Find where the given text appears and provide that cell's center as [X, Y] coordinate. 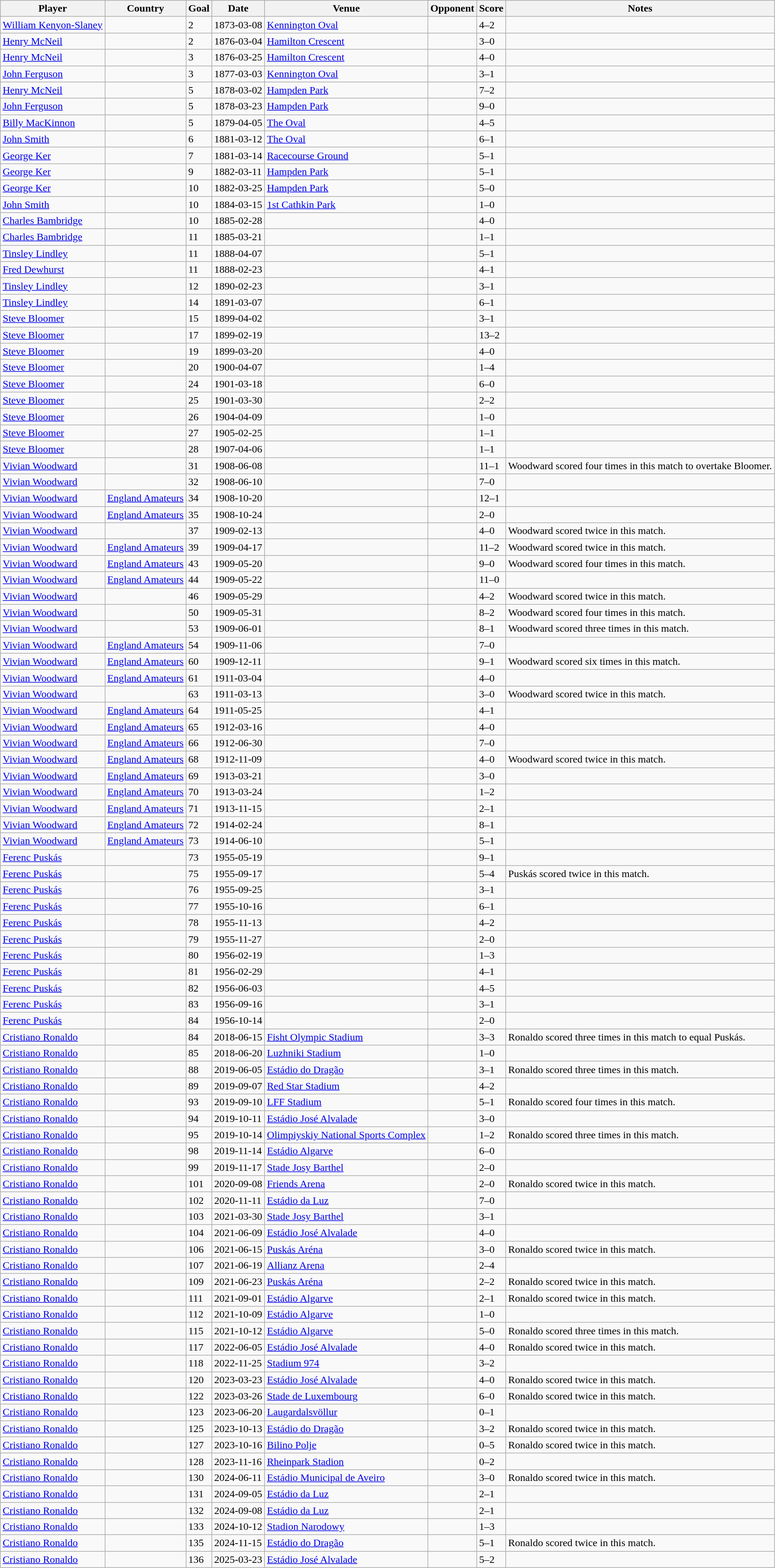
70 [199, 792]
120 [199, 1380]
1881-03-14 [238, 155]
99 [199, 1167]
1901-03-18 [238, 384]
1907-04-06 [238, 449]
1885-03-21 [238, 237]
1878-03-02 [238, 90]
1909-05-22 [238, 580]
1888-04-07 [238, 253]
2023-10-13 [238, 1429]
1955-10-16 [238, 906]
1955-05-19 [238, 857]
115 [199, 1331]
2024-09-05 [238, 1494]
94 [199, 1119]
1909-04-17 [238, 547]
31 [199, 465]
15 [199, 319]
98 [199, 1151]
1899-02-19 [238, 335]
35 [199, 515]
1881-03-12 [238, 139]
1909-02-13 [238, 531]
107 [199, 1266]
1956-02-19 [238, 955]
64 [199, 710]
112 [199, 1315]
2021-06-19 [238, 1266]
2018-06-15 [238, 1037]
5–2 [491, 1559]
Ronaldo scored four times in this match. [640, 1102]
1913-03-24 [238, 792]
Woodward scored six times in this match. [640, 661]
1878-03-23 [238, 106]
Rheinpark Stadion [346, 1461]
Opponent [452, 9]
72 [199, 825]
Friends Arena [346, 1184]
82 [199, 988]
1901-03-30 [238, 400]
117 [199, 1347]
17 [199, 335]
7–2 [491, 90]
69 [199, 776]
Laugardalsvöllur [346, 1412]
Luzhniki Stadium [346, 1053]
71 [199, 808]
85 [199, 1053]
2023-03-26 [238, 1396]
123 [199, 1412]
2019-10-14 [238, 1135]
1900-04-07 [238, 368]
2021-06-09 [238, 1233]
1890-02-23 [238, 286]
1955-09-25 [238, 890]
83 [199, 1004]
1912-11-09 [238, 760]
1882-03-11 [238, 172]
1908-06-10 [238, 482]
2021-09-01 [238, 1298]
Racecourse Ground [346, 155]
2023-10-16 [238, 1445]
9 [199, 172]
2023-03-23 [238, 1380]
1904-04-09 [238, 416]
Stadion Narodowy [346, 1527]
1913-11-15 [238, 808]
1912-06-30 [238, 743]
101 [199, 1184]
65 [199, 727]
93 [199, 1102]
2024-09-08 [238, 1510]
2021-06-15 [238, 1249]
50 [199, 612]
43 [199, 564]
Fisht Olympic Stadium [346, 1037]
Puskás scored twice in this match. [640, 874]
131 [199, 1494]
1909-05-31 [238, 612]
8–2 [491, 612]
1956-09-16 [238, 1004]
Fred Dewhurst [53, 270]
Score [491, 9]
2023-11-16 [238, 1461]
1882-03-25 [238, 188]
0–2 [491, 1461]
2019-11-14 [238, 1151]
24 [199, 384]
2020-11-11 [238, 1200]
79 [199, 939]
128 [199, 1461]
68 [199, 760]
2021-06-23 [238, 1282]
1956-02-29 [238, 971]
1914-06-10 [238, 841]
1956-06-03 [238, 988]
2019-11-17 [238, 1167]
1913-03-21 [238, 776]
1911-03-04 [238, 678]
104 [199, 1233]
1908-10-24 [238, 515]
1899-03-20 [238, 351]
0–5 [491, 1445]
102 [199, 1200]
2022-06-05 [238, 1347]
1891-03-07 [238, 302]
81 [199, 971]
132 [199, 1510]
118 [199, 1363]
14 [199, 302]
136 [199, 1559]
2021-03-30 [238, 1216]
75 [199, 874]
46 [199, 596]
1909-11-06 [238, 645]
11–1 [491, 465]
0–1 [491, 1412]
2019-09-07 [238, 1086]
27 [199, 433]
12 [199, 286]
109 [199, 1282]
122 [199, 1396]
1909-05-29 [238, 596]
1914-02-24 [238, 825]
1884-03-15 [238, 205]
12–1 [491, 498]
1955-09-17 [238, 874]
1879-04-05 [238, 123]
106 [199, 1249]
1909-06-01 [238, 629]
Country [146, 9]
28 [199, 449]
Player [53, 9]
Ronaldo scored three times in this match to equal Puskás. [640, 1037]
37 [199, 531]
1909-05-20 [238, 564]
LFF Stadium [346, 1102]
1955-11-13 [238, 923]
1st Cathkin Park [346, 205]
Estádio Municipal de Aveiro [346, 1478]
111 [199, 1298]
2021-10-09 [238, 1315]
1909-12-11 [238, 661]
1–4 [491, 368]
1885-02-28 [238, 221]
Notes [640, 9]
Stadium 974 [346, 1363]
39 [199, 547]
2019-06-05 [238, 1070]
1955-11-27 [238, 939]
13–2 [491, 335]
2024-11-15 [238, 1543]
Stade de Luxembourg [346, 1396]
2024-06-11 [238, 1478]
2019-09-10 [238, 1102]
Venue [346, 9]
1876-03-04 [238, 41]
1899-04-02 [238, 319]
11–2 [491, 547]
1956-10-14 [238, 1021]
2024-10-12 [238, 1527]
1908-10-20 [238, 498]
135 [199, 1543]
1911-05-25 [238, 710]
19 [199, 351]
20 [199, 368]
1876-03-25 [238, 57]
34 [199, 498]
89 [199, 1086]
William Kenyon-Slaney [53, 25]
1905-02-25 [238, 433]
44 [199, 580]
77 [199, 906]
53 [199, 629]
25 [199, 400]
Bilino Polje [346, 1445]
76 [199, 890]
2–4 [491, 1266]
Goal [199, 9]
88 [199, 1070]
1888-02-23 [238, 270]
125 [199, 1429]
2022-11-25 [238, 1363]
80 [199, 955]
63 [199, 694]
130 [199, 1478]
Woodward scored three times in this match. [640, 629]
11–0 [491, 580]
Allianz Arena [346, 1266]
2021-10-12 [238, 1331]
95 [199, 1135]
Olimpiyskiy National Sports Complex [346, 1135]
61 [199, 678]
54 [199, 645]
6 [199, 139]
2023-06-20 [238, 1412]
1912-03-16 [238, 727]
2019-10-11 [238, 1119]
2020-09-08 [238, 1184]
66 [199, 743]
5–4 [491, 874]
3–3 [491, 1037]
Woodward scored four times in this match to overtake Bloomer. [640, 465]
133 [199, 1527]
103 [199, 1216]
60 [199, 661]
7 [199, 155]
26 [199, 416]
2018-06-20 [238, 1053]
1873-03-08 [238, 25]
Billy MacKinnon [53, 123]
127 [199, 1445]
Red Star Stadium [346, 1086]
2025-03-23 [238, 1559]
32 [199, 482]
78 [199, 923]
Date [238, 9]
1877-03-03 [238, 74]
1911-03-13 [238, 694]
1908-06-08 [238, 465]
